Capture the cell that displays the provided text and extract its (x, y) central coordinate. 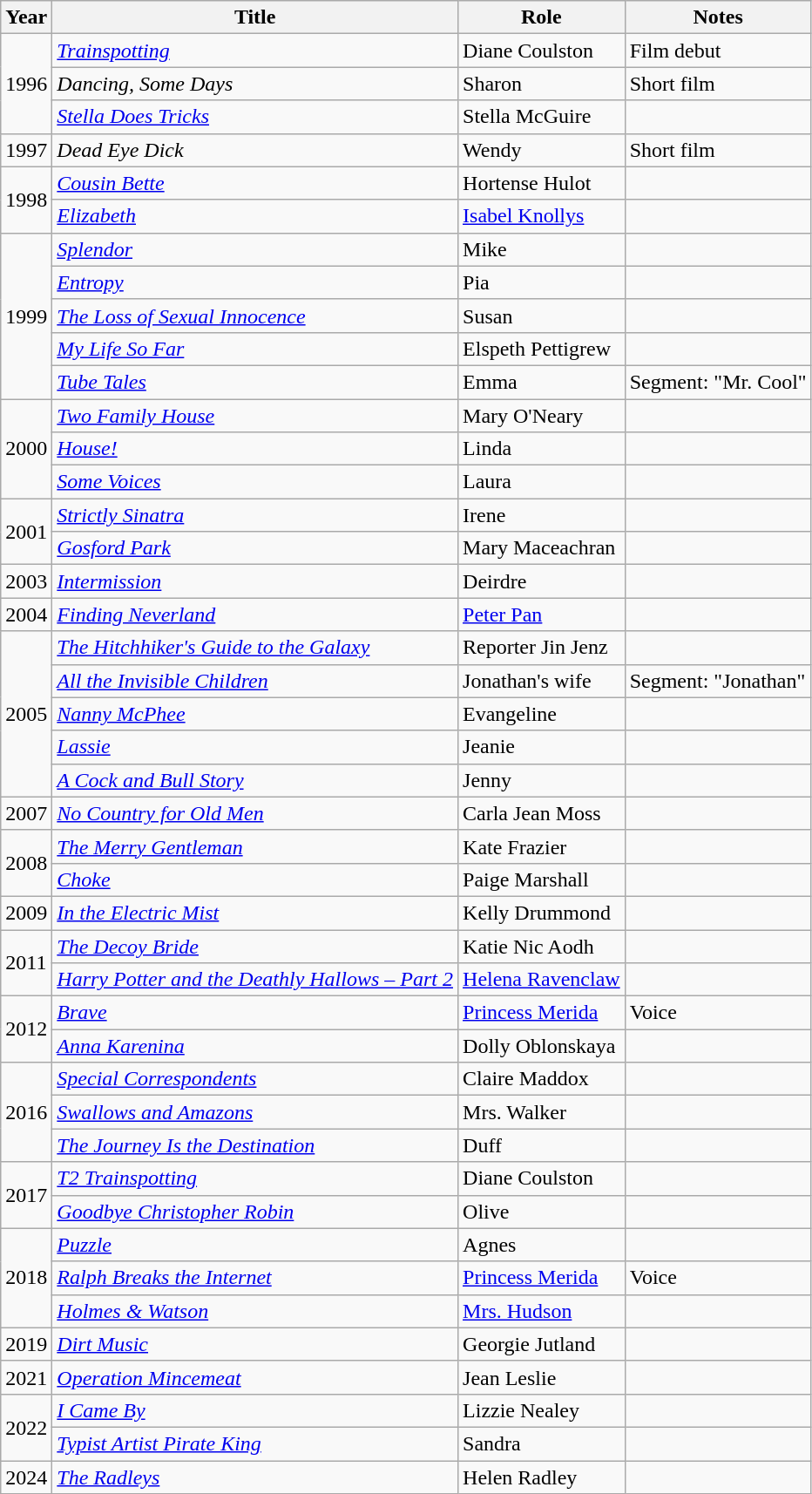
Two Family House (255, 416)
I Came By (255, 1410)
Jean Leslie (542, 1377)
Jeanie (542, 747)
Strictly Sinatra (255, 515)
Sharon (542, 84)
Kelly Drummond (542, 913)
Duff (542, 1145)
2019 (26, 1344)
The Journey Is the Destination (255, 1145)
Georgie Jutland (542, 1344)
Isabel Knollys (542, 216)
Cousin Bette (255, 183)
Claire Maddox (542, 1079)
Segment: "Jonathan" (718, 681)
Tube Tales (255, 382)
2001 (26, 532)
The Hitchhiker's Guide to the Galaxy (255, 648)
Role (542, 17)
House! (255, 449)
2017 (26, 1195)
Helena Ravenclaw (542, 980)
Laura (542, 482)
Jenny (542, 780)
Mrs. Walker (542, 1112)
Title (255, 17)
2009 (26, 913)
The Decoy Bride (255, 946)
Paige Marshall (542, 879)
Intermission (255, 581)
1999 (26, 316)
Kate Frazier (542, 846)
Lassie (255, 747)
Holmes & Watson (255, 1311)
Mrs. Hudson (542, 1311)
Trainspotting (255, 51)
All the Invisible Children (255, 681)
Sandra (542, 1443)
2007 (26, 813)
2018 (26, 1278)
Jonathan's wife (542, 681)
1997 (26, 150)
2004 (26, 615)
Finding Neverland (255, 615)
A Cock and Bull Story (255, 780)
Olive (542, 1212)
Stella Does Tricks (255, 117)
Deirdre (542, 581)
In the Electric Mist (255, 913)
Peter Pan (542, 615)
Harry Potter and the Deathly Hallows – Part 2 (255, 980)
T2 Trainspotting (255, 1178)
Linda (542, 449)
Notes (718, 17)
The Radleys (255, 1477)
Film debut (718, 51)
2003 (26, 581)
Susan (542, 316)
2008 (26, 863)
The Loss of Sexual Innocence (255, 316)
Choke (255, 879)
2021 (26, 1377)
Nanny McPhee (255, 714)
Swallows and Amazons (255, 1112)
Reporter Jin Jenz (542, 648)
Mary O'Neary (542, 416)
1996 (26, 84)
Dolly Oblonskaya (542, 1046)
2016 (26, 1112)
2024 (26, 1477)
2011 (26, 962)
Helen Radley (542, 1477)
Splendor (255, 249)
Hortense Hulot (542, 183)
My Life So Far (255, 349)
Elspeth Pettigrew (542, 349)
Dead Eye Dick (255, 150)
Special Correspondents (255, 1079)
Goodbye Christopher Robin (255, 1212)
Irene (542, 515)
Lizzie Nealey (542, 1410)
Ralph Breaks the Internet (255, 1278)
Gosford Park (255, 548)
Anna Karenina (255, 1046)
Pia (542, 282)
Agnes (542, 1245)
Brave (255, 1013)
Mike (542, 249)
2022 (26, 1427)
Stella McGuire (542, 117)
Operation Mincemeat (255, 1377)
Dirt Music (255, 1344)
Katie Nic Aodh (542, 946)
Elizabeth (255, 216)
The Merry Gentleman (255, 846)
Some Voices (255, 482)
2005 (26, 714)
No Country for Old Men (255, 813)
Wendy (542, 150)
1998 (26, 200)
Year (26, 17)
Emma (542, 382)
Entropy (255, 282)
Mary Maceachran (542, 548)
Typist Artist Pirate King (255, 1443)
Puzzle (255, 1245)
Dancing, Some Days (255, 84)
2000 (26, 449)
Evangeline (542, 714)
Segment: "Mr. Cool" (718, 382)
Carla Jean Moss (542, 813)
2012 (26, 1029)
